Pinpoint the cell where the given text exists, returning its (x, y) midpoint coordinate. 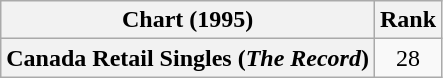
Chart (1995) (188, 20)
Rank (408, 20)
Canada Retail Singles (The Record) (188, 58)
28 (408, 58)
